Detect which cell encompasses the target text, then output its [X, Y] center coordinate. 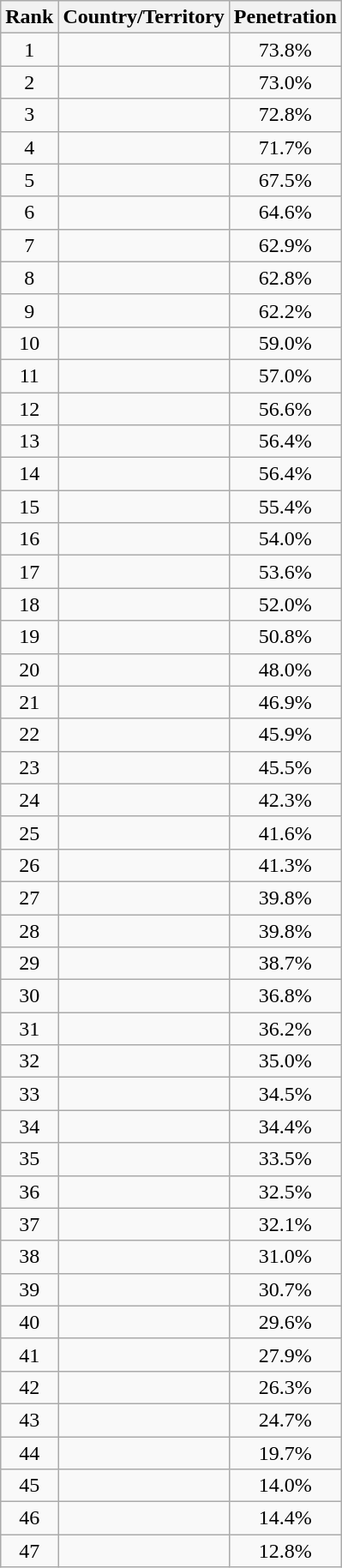
36 [29, 1192]
15 [29, 507]
55.4% [285, 507]
17 [29, 572]
40 [29, 1322]
33.5% [285, 1159]
26 [29, 865]
24 [29, 800]
30.7% [285, 1289]
Rank [29, 17]
73.0% [285, 82]
33 [29, 1094]
10 [29, 343]
31.0% [285, 1257]
32.5% [285, 1192]
44 [29, 1453]
14 [29, 474]
34.5% [285, 1094]
21 [29, 702]
5 [29, 180]
6 [29, 213]
62.8% [285, 278]
8 [29, 278]
Country/Territory [144, 17]
62.2% [285, 310]
29 [29, 964]
35 [29, 1159]
14.0% [285, 1486]
4 [29, 147]
62.9% [285, 245]
72.8% [285, 115]
45 [29, 1486]
45.9% [285, 735]
59.0% [285, 343]
47 [29, 1551]
36.8% [285, 996]
2 [29, 82]
39 [29, 1289]
19.7% [285, 1453]
53.6% [285, 572]
32.1% [285, 1224]
1 [29, 50]
71.7% [285, 147]
16 [29, 539]
38 [29, 1257]
9 [29, 310]
46.9% [285, 702]
3 [29, 115]
12 [29, 409]
14.4% [285, 1518]
50.8% [285, 637]
25 [29, 832]
67.5% [285, 180]
43 [29, 1420]
45.5% [285, 767]
54.0% [285, 539]
27.9% [285, 1355]
57.0% [285, 375]
41.3% [285, 865]
22 [29, 735]
41.6% [285, 832]
13 [29, 442]
23 [29, 767]
34 [29, 1126]
26.3% [285, 1387]
64.6% [285, 213]
34.4% [285, 1126]
73.8% [285, 50]
18 [29, 604]
46 [29, 1518]
36.2% [285, 1029]
19 [29, 637]
48.0% [285, 670]
20 [29, 670]
24.7% [285, 1420]
12.8% [285, 1551]
38.7% [285, 964]
27 [29, 898]
32 [29, 1061]
7 [29, 245]
41 [29, 1355]
52.0% [285, 604]
31 [29, 1029]
37 [29, 1224]
29.6% [285, 1322]
28 [29, 930]
42.3% [285, 800]
42 [29, 1387]
56.6% [285, 409]
35.0% [285, 1061]
11 [29, 375]
Penetration [285, 17]
30 [29, 996]
